For the text-containing cell, return its midpoint in (x, y) coordinate format. 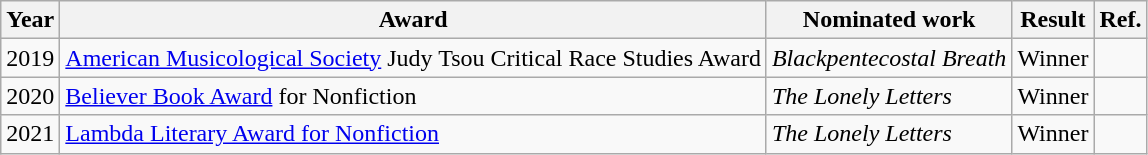
Award (414, 20)
Blackpentecostal Breath (888, 58)
Result (1053, 20)
Nominated work (888, 20)
2021 (30, 134)
2020 (30, 96)
Year (30, 20)
Lambda Literary Award for Nonfiction (414, 134)
Ref. (1120, 20)
2019 (30, 58)
Believer Book Award for Nonfiction (414, 96)
American Musicological Society Judy Tsou Critical Race Studies Award (414, 58)
